Return [X, Y] of the center of cell containing provided text 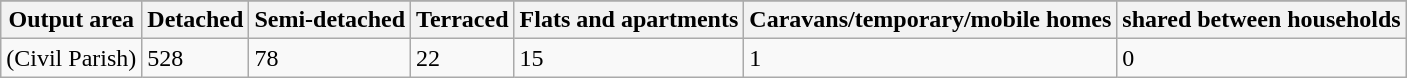
1 [930, 58]
Caravans/temporary/mobile homes [930, 20]
(Civil Parish) [72, 58]
22 [462, 58]
Detached [196, 20]
Terraced [462, 20]
528 [196, 58]
78 [330, 58]
15 [629, 58]
Flats and apartments [629, 20]
0 [1262, 58]
Semi-detached [330, 20]
Output area [72, 20]
shared between households [1262, 20]
